Extract the [X, Y] coordinate from the center of the cell holding the provided text.  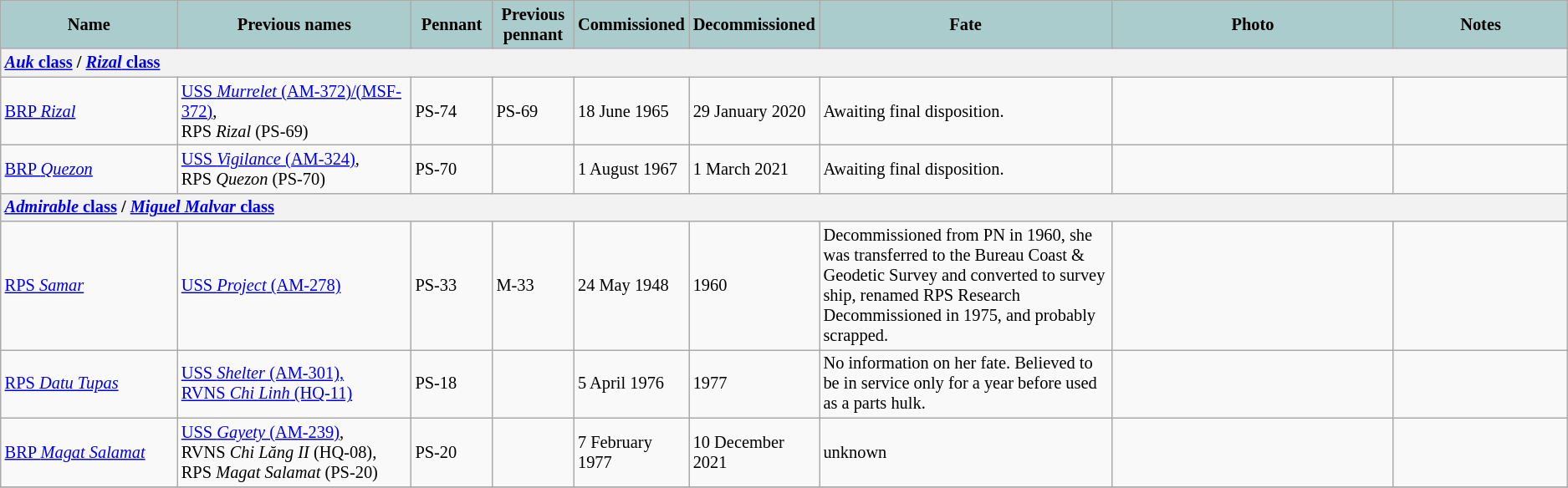
Name [89, 24]
BRP Magat Salamat [89, 452]
Photo [1253, 24]
Decommissioned [754, 24]
5 April 1976 [631, 384]
PS-20 [452, 452]
PS-33 [452, 286]
RPS Datu Tupas [89, 384]
18 June 1965 [631, 111]
USS Murrelet (AM-372)/(MSF-372),RPS Rizal (PS-69) [294, 111]
PS-18 [452, 384]
Admirable class / Miguel Malvar class [784, 207]
Previous pennant [534, 24]
BRP Quezon [89, 169]
M-33 [534, 286]
PS-74 [452, 111]
29 January 2020 [754, 111]
Commissioned [631, 24]
24 May 1948 [631, 286]
USS Shelter (AM-301),RVNS Chi Linh (HQ-11) [294, 384]
USS Project (AM-278) [294, 286]
RPS Samar [89, 286]
1 March 2021 [754, 169]
USS Gayety (AM-239),RVNS Chi Lăng II (HQ-08),RPS Magat Salamat (PS-20) [294, 452]
unknown [966, 452]
USS Vigilance (AM-324),RPS Quezon (PS-70) [294, 169]
Auk class / Rizal class [784, 63]
Pennant [452, 24]
7 February 1977 [631, 452]
Notes [1480, 24]
1960 [754, 286]
BRP Rizal [89, 111]
Fate [966, 24]
Previous names [294, 24]
10 December 2021 [754, 452]
No information on her fate. Believed to be in service only for a year before used as a parts hulk. [966, 384]
PS-69 [534, 111]
1977 [754, 384]
1 August 1967 [631, 169]
PS-70 [452, 169]
